Determine the (x, y) coordinate at the center of the cell enclosing the given text.  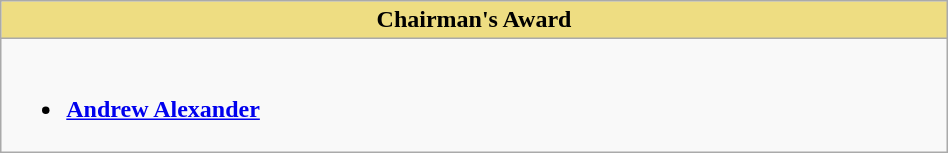
Chairman's Award (474, 20)
Andrew Alexander (474, 96)
